Extract the (X, Y) coordinate from the center of the cell holding the provided text.  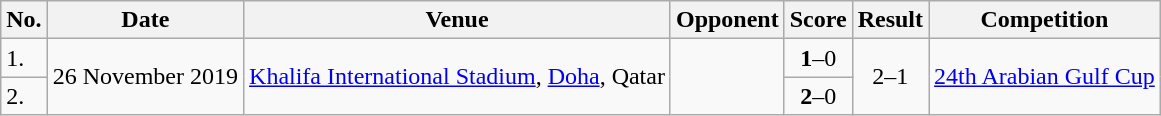
Date (145, 20)
Khalifa International Stadium, Doha, Qatar (458, 77)
2–1 (890, 77)
Score (818, 20)
Competition (1045, 20)
1. (24, 58)
2–0 (818, 96)
No. (24, 20)
Opponent (727, 20)
24th Arabian Gulf Cup (1045, 77)
Result (890, 20)
Venue (458, 20)
2. (24, 96)
1–0 (818, 58)
26 November 2019 (145, 77)
